Detect which cell encompasses the target text, then output its [X, Y] center coordinate. 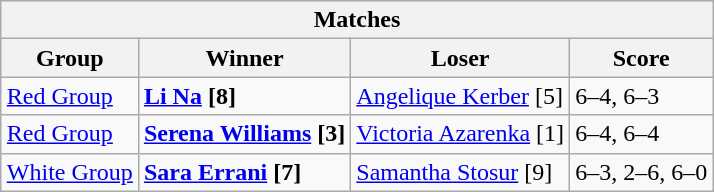
6–4, 6–4 [642, 134]
6–4, 6–3 [642, 96]
Group [70, 58]
White Group [70, 172]
Loser [460, 58]
6–3, 2–6, 6–0 [642, 172]
Sara Errani [7] [244, 172]
Winner [244, 58]
Li Na [8] [244, 96]
Matches [356, 20]
Victoria Azarenka [1] [460, 134]
Angelique Kerber [5] [460, 96]
Samantha Stosur [9] [460, 172]
Serena Williams [3] [244, 134]
Score [642, 58]
